Return (x, y) of the center of cell containing provided text 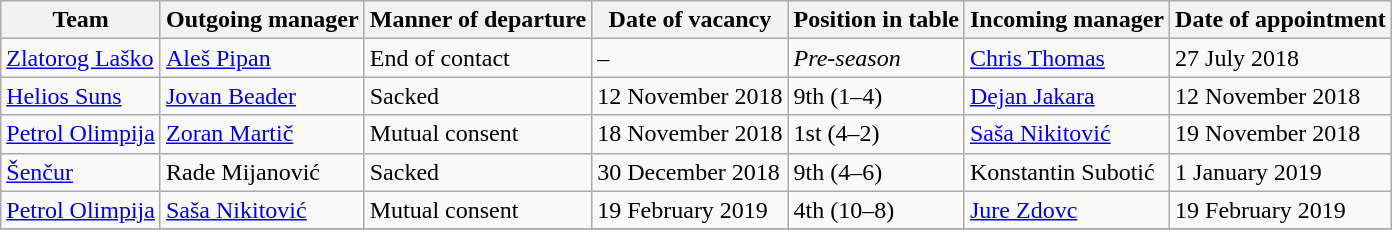
Zlatorog Laško (81, 58)
Helios Suns (81, 96)
9th (4–6) (876, 172)
1st (4–2) (876, 134)
19 November 2018 (1281, 134)
– (690, 58)
4th (10–8) (876, 210)
Jovan Beader (262, 96)
Dejan Jakara (1066, 96)
1 January 2019 (1281, 172)
18 November 2018 (690, 134)
Zoran Martič (262, 134)
Incoming manager (1066, 20)
Jure Zdovc (1066, 210)
9th (1–4) (876, 96)
Team (81, 20)
End of contact (478, 58)
Rade Mijanović (262, 172)
Konstantin Subotić (1066, 172)
Aleš Pipan (262, 58)
Date of vacancy (690, 20)
Date of appointment (1281, 20)
30 December 2018 (690, 172)
Position in table (876, 20)
Outgoing manager (262, 20)
Pre-season (876, 58)
Chris Thomas (1066, 58)
Manner of departure (478, 20)
27 July 2018 (1281, 58)
Šenčur (81, 172)
